From the cell containing the given text, extract its center point as (x, y) coordinate. 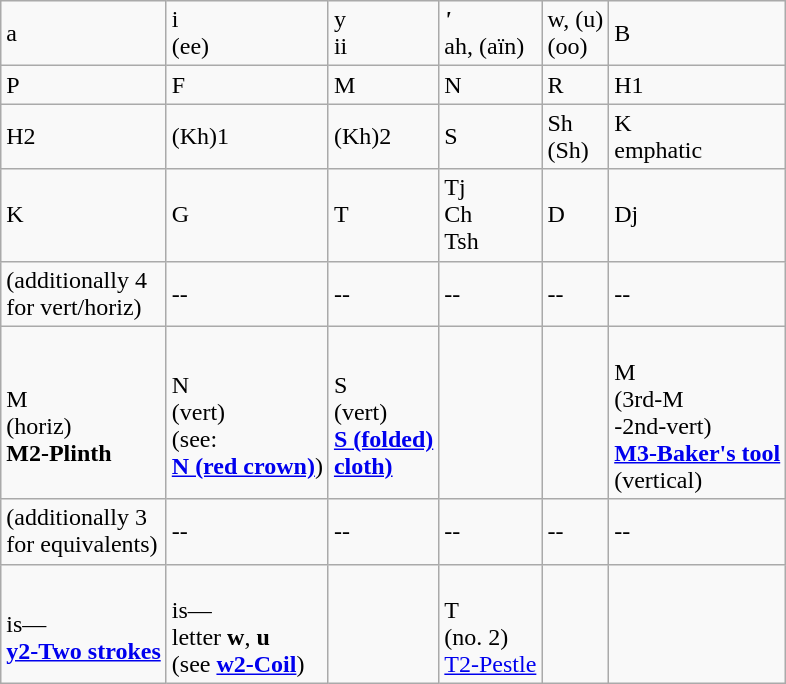
(Kh)2 (383, 136)
T (383, 215)
Dj (698, 215)
D (576, 215)
Sh(Sh) (576, 136)
is—y2-Two strokes (84, 624)
H2 (84, 136)
S(vert)S (folded)cloth) (383, 412)
T(no. 2)T2-Pestle (490, 624)
(Kh)1 (247, 136)
yii (383, 34)
F (247, 85)
i(ee) (247, 34)
Kemphatic (698, 136)
H1 (698, 85)
R (576, 85)
TjChTsh (490, 215)
M(3rd-M-2nd-vert)M3-Baker's tool(vertical) (698, 412)
M(horiz)M2-Plinth (84, 412)
M (383, 85)
G (247, 215)
N (490, 85)
B (698, 34)
(additionally 4 for vert/horiz) (84, 294)
N(vert)(see: N (red crown)) (247, 412)
P (84, 85)
(additionally 3 for equivalents) (84, 532)
S (490, 136)
w, (u)(oo) (576, 34)
K (84, 215)
is—letter w, u(see w2-Coil) (247, 624)
' ah, (aïn) (490, 34)
a (84, 34)
